Locate the cell with the specified text and output its [x, y] center coordinate. 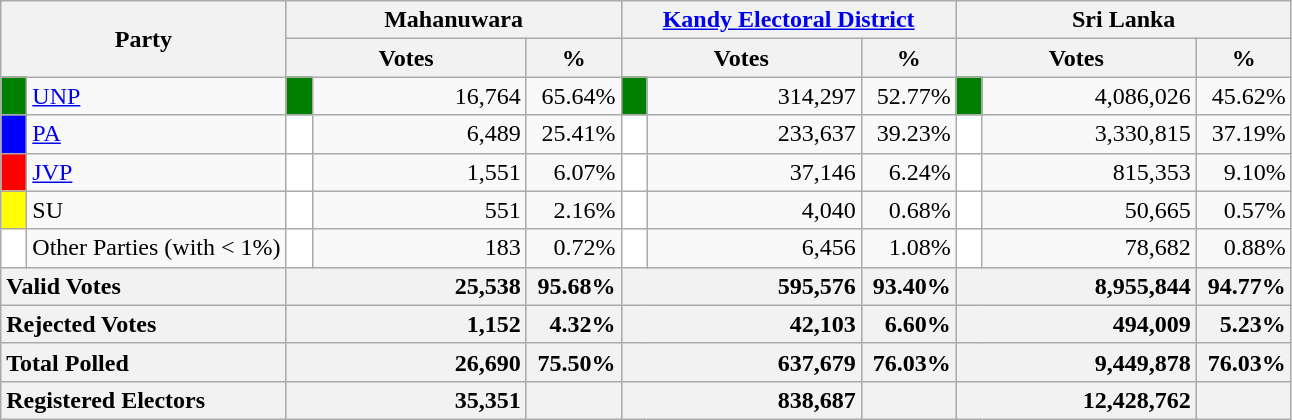
35,351 [406, 400]
16,764 [419, 96]
637,679 [741, 362]
Mahanuwara [454, 20]
Party [144, 39]
314,297 [754, 96]
Other Parties (with < 1%) [156, 248]
1,152 [406, 324]
Total Polled [144, 362]
25.41% [574, 134]
Kandy Electoral District [788, 20]
595,576 [741, 286]
1,551 [419, 172]
4,086,026 [1089, 96]
UNP [156, 96]
37.19% [1244, 134]
37,146 [754, 172]
65.64% [574, 96]
494,009 [1076, 324]
78,682 [1089, 248]
42,103 [741, 324]
Rejected Votes [144, 324]
4,040 [754, 210]
233,637 [754, 134]
Valid Votes [144, 286]
12,428,762 [1076, 400]
9.10% [1244, 172]
SU [156, 210]
0.88% [1244, 248]
5.23% [1244, 324]
0.57% [1244, 210]
PA [156, 134]
93.40% [908, 286]
95.68% [574, 286]
0.68% [908, 210]
3,330,815 [1089, 134]
26,690 [406, 362]
6,456 [754, 248]
52.77% [908, 96]
815,353 [1089, 172]
JVP [156, 172]
45.62% [1244, 96]
838,687 [741, 400]
8,955,844 [1076, 286]
75.50% [574, 362]
39.23% [908, 134]
6.60% [908, 324]
Sri Lanka [1124, 20]
0.72% [574, 248]
9,449,878 [1076, 362]
4.32% [574, 324]
50,665 [1089, 210]
94.77% [1244, 286]
2.16% [574, 210]
25,538 [406, 286]
Registered Electors [144, 400]
6.07% [574, 172]
183 [419, 248]
1.08% [908, 248]
6.24% [908, 172]
6,489 [419, 134]
551 [419, 210]
